Output the [x, y] coordinate of the center of the cell containing the given text.  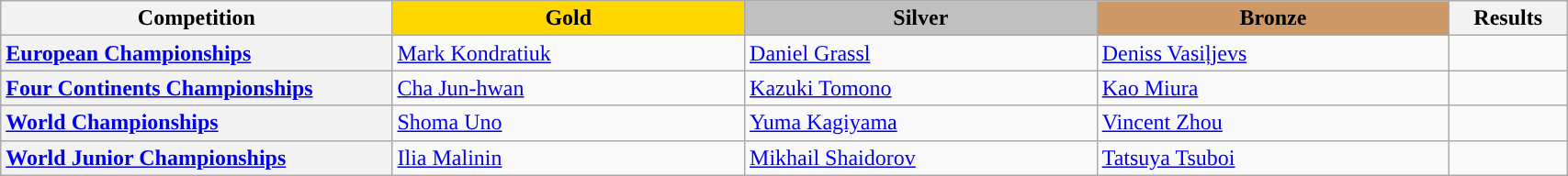
Vincent Zhou [1273, 123]
Gold [569, 18]
Daniel Grassl [921, 53]
Cha Jun-hwan [569, 88]
Kazuki Tomono [921, 88]
World Championships [197, 123]
Silver [921, 18]
Four Continents Championships [197, 88]
Deniss Vasiļjevs [1273, 53]
Yuma Kagiyama [921, 123]
World Junior Championships [197, 158]
Mikhail Shaidorov [921, 158]
Bronze [1273, 18]
Ilia Malinin [569, 158]
European Championships [197, 53]
Mark Kondratiuk [569, 53]
Shoma Uno [569, 123]
Kao Miura [1273, 88]
Competition [197, 18]
Results [1508, 18]
Tatsuya Tsuboi [1273, 158]
